Provide the (X, Y) coordinate of the cell's center where the given text is located.  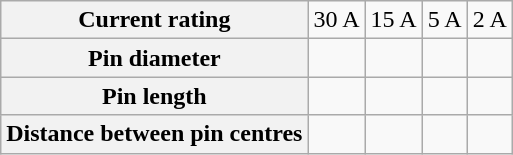
Distance between pin centres (154, 134)
30 A (336, 20)
5 A (444, 20)
Pin length (154, 96)
2 A (490, 20)
Current rating (154, 20)
Pin diameter (154, 58)
15 A (394, 20)
